Pinpoint the cell where the given text exists, returning its (X, Y) midpoint coordinate. 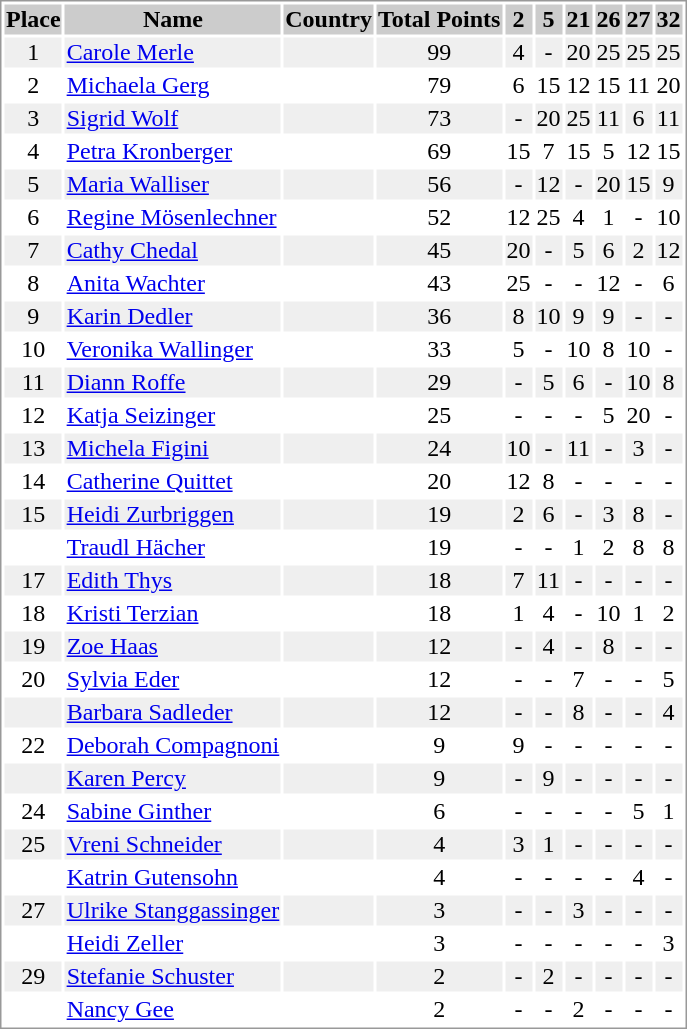
Catherine Quittet (173, 481)
Carole Merle (173, 53)
52 (438, 217)
Veronika Wallinger (173, 349)
45 (438, 251)
33 (438, 349)
14 (33, 481)
Total Points (438, 19)
Ulrike Stanggassinger (173, 911)
Karen Percy (173, 779)
Traudl Hächer (173, 547)
79 (438, 85)
Petra Kronberger (173, 151)
Sigrid Wolf (173, 119)
Maria Walliser (173, 185)
Karin Dedler (173, 317)
Edith Thys (173, 581)
21 (578, 19)
Zoe Haas (173, 647)
73 (438, 119)
Vreni Schneider (173, 845)
22 (33, 745)
13 (33, 449)
Nancy Gee (173, 1009)
Kristi Terzian (173, 613)
26 (608, 19)
Stefanie Schuster (173, 977)
Michaela Gerg (173, 85)
Heidi Zurbriggen (173, 515)
Sabine Ginther (173, 811)
Deborah Compagnoni (173, 745)
Place (33, 19)
Name (173, 19)
56 (438, 185)
Michela Figini (173, 449)
Regine Mösenlechner (173, 217)
43 (438, 283)
Cathy Chedal (173, 251)
Country (329, 19)
Heidi Zeller (173, 943)
Anita Wachter (173, 283)
Sylvia Eder (173, 679)
Diann Roffe (173, 383)
17 (33, 581)
32 (668, 19)
36 (438, 317)
Barbara Sadleder (173, 713)
Katja Seizinger (173, 415)
Katrin Gutensohn (173, 877)
69 (438, 151)
99 (438, 53)
